Provide the (x, y) coordinate of the cell's center where the given text is located.  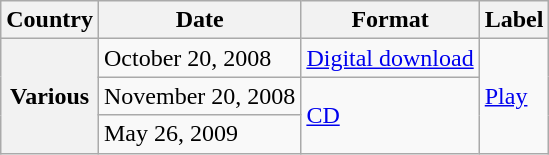
May 26, 2009 (199, 134)
CD (390, 115)
Format (390, 20)
Digital download (390, 58)
Country (50, 20)
Play (514, 96)
Date (199, 20)
November 20, 2008 (199, 96)
Label (514, 20)
October 20, 2008 (199, 58)
Various (50, 96)
